Locate the cell with the specified text and output its (x, y) center coordinate. 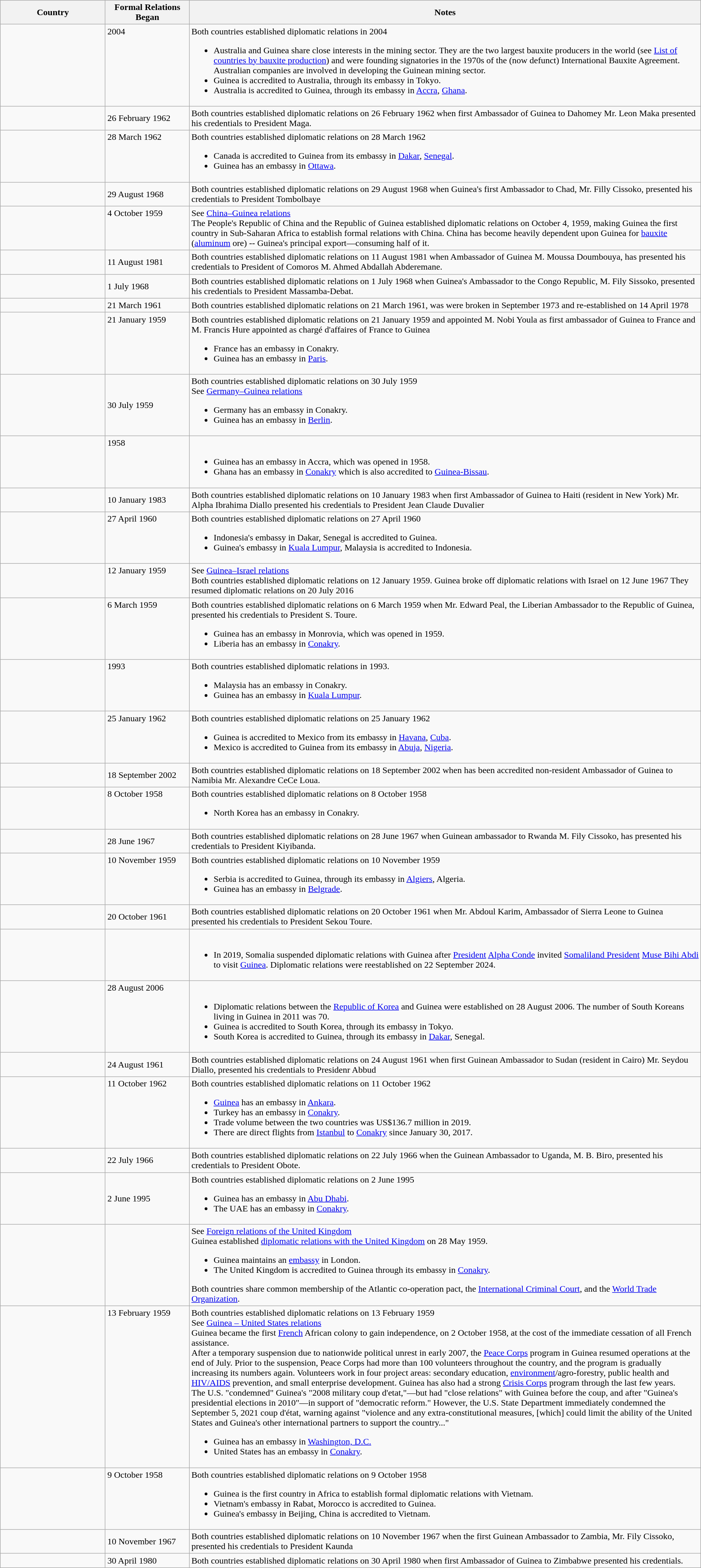
30 July 1959 (147, 405)
8 October 1958 (147, 808)
29 August 1968 (147, 194)
10 November 1967 (147, 1542)
28 August 2006 (147, 1016)
Both countries established diplomatic relations on 21 March 1961, was were broken in September 1973 and re-established on 14 April 1978 (445, 305)
11 October 1962 (147, 1112)
22 July 1966 (147, 1160)
21 March 1961 (147, 305)
Notes (445, 13)
4 October 1959 (147, 228)
Both countries established diplomatic relations in 1993.Malaysia has an embassy in Conakry.Guinea has an embassy in Kuala Lumpur. (445, 685)
Formal Relations Began (147, 13)
27 April 1960 (147, 538)
1958 (147, 462)
20 October 1961 (147, 917)
25 January 1962 (147, 737)
Both countries established diplomatic relations on 8 October 1958North Korea has an embassy in Conakry. (445, 808)
Guinea has an embassy in Accra, which was opened in 1958.Ghana has an embassy in Conakry which is also accredited to Guinea-Bissau. (445, 462)
13 February 1959 (147, 1387)
6 March 1959 (147, 629)
Both countries established diplomatic relations on 30 April 1980 when first Ambassador of Guinea to Zimbabwe presented his credentials. (445, 1561)
1993 (147, 685)
11 August 1981 (147, 262)
10 November 1959 (147, 879)
21 January 1959 (147, 343)
30 April 1980 (147, 1561)
18 September 2002 (147, 775)
10 January 1983 (147, 499)
28 June 1967 (147, 841)
2 June 1995 (147, 1198)
12 January 1959 (147, 581)
2004 (147, 65)
1 July 1968 (147, 286)
Both countries established diplomatic relations on 2 June 1995Guinea has an embassy in Abu Dhabi.The UAE has an embassy in Conakry. (445, 1198)
24 August 1961 (147, 1065)
28 March 1962 (147, 156)
9 October 1958 (147, 1499)
Country (53, 13)
26 February 1962 (147, 118)
